Pinpoint the cell where the given text exists, returning its (X, Y) midpoint coordinate. 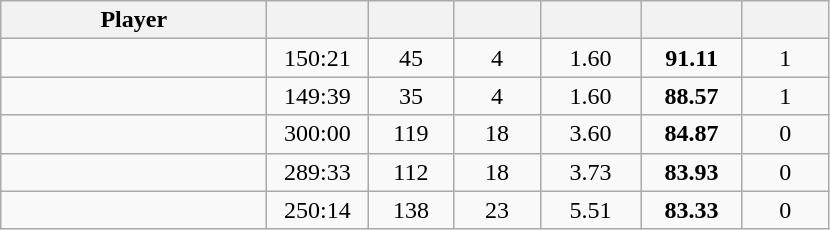
83.93 (692, 172)
23 (497, 210)
112 (411, 172)
5.51 (590, 210)
3.60 (590, 134)
83.33 (692, 210)
149:39 (318, 96)
45 (411, 58)
138 (411, 210)
3.73 (590, 172)
250:14 (318, 210)
150:21 (318, 58)
88.57 (692, 96)
35 (411, 96)
Player (134, 20)
289:33 (318, 172)
119 (411, 134)
300:00 (318, 134)
91.11 (692, 58)
84.87 (692, 134)
